Pinpoint the cell where the given text exists, returning its [X, Y] midpoint coordinate. 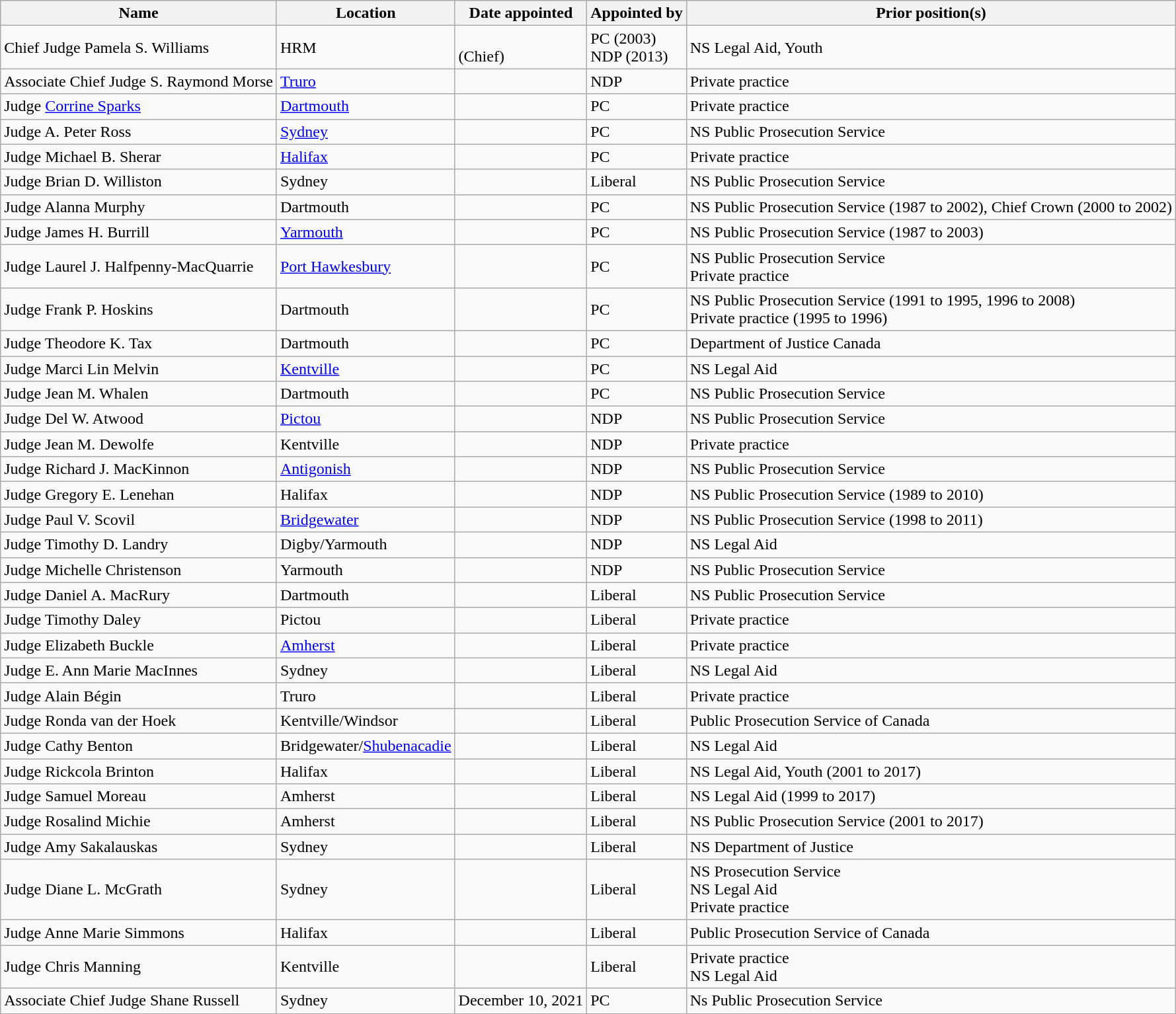
PC (2003) NDP (2013) [637, 48]
NS Legal Aid, Youth [931, 48]
Judge Alain Bégin [139, 695]
HRM [366, 48]
Judge Jean M. Whalen [139, 394]
Antigonish [366, 469]
(Chief) [521, 48]
Judge Rosalind Michie [139, 822]
Judge Michael B. Sherar [139, 157]
December 10, 2021 [521, 1001]
Judge Chris Manning [139, 966]
Judge Elizabeth Buckle [139, 645]
Date appointed [521, 13]
Prior position(s) [931, 13]
Judge Rickcola Brinton [139, 771]
Judge Amy Sakalauskas [139, 847]
Digby/Yarmouth [366, 545]
Judge Timothy D. Landry [139, 545]
Bridgewater [366, 520]
Judge Corrine Sparks [139, 106]
NS Public Prosecution Service (1989 to 2010) [931, 494]
Judge Alanna Murphy [139, 207]
Judge Anne Marie Simmons [139, 933]
Judge Cathy Benton [139, 746]
Bridgewater/Shubenacadie [366, 746]
Name [139, 13]
Judge Richard J. MacKinnon [139, 469]
Judge Ronda van der Hoek [139, 721]
Judge Frank P. Hoskins [139, 309]
Judge Daniel A. MacRury [139, 595]
Judge E. Ann Marie MacInnes [139, 670]
Judge Gregory E. Lenehan [139, 494]
Appointed by [637, 13]
Judge Laurel J. Halfpenny-MacQuarrie [139, 266]
Judge Samuel Moreau [139, 797]
Judge Del W. Atwood [139, 419]
NS Public Prosecution Service (2001 to 2017) [931, 822]
Associate Chief Judge S. Raymond Morse [139, 81]
Chief Judge Pamela S. Williams [139, 48]
Port Hawkesbury [366, 266]
Associate Chief Judge Shane Russell [139, 1001]
NS Public Prosecution Service (1987 to 2002), Chief Crown (2000 to 2002) [931, 207]
NS Legal Aid (1999 to 2017) [931, 797]
Kentville/Windsor [366, 721]
NS Department of Justice [931, 847]
NS Public Prosecution Service (1998 to 2011) [931, 520]
Location [366, 13]
NS Legal Aid, Youth (2001 to 2017) [931, 771]
Judge Diane L. McGrath [139, 890]
Judge Timothy Daley [139, 620]
Ns Public Prosecution Service [931, 1001]
NS Prosecution ServiceNS Legal AidPrivate practice [931, 890]
NS Public Prosecution ServicePrivate practice [931, 266]
Judge Theodore K. Tax [139, 343]
NS Public Prosecution Service (1987 to 2003) [931, 232]
Judge Marci Lin Melvin [139, 368]
Judge Paul V. Scovil [139, 520]
Private practiceNS Legal Aid [931, 966]
NS Public Prosecution Service (1991 to 1995, 1996 to 2008)Private practice (1995 to 1996) [931, 309]
Judge James H. Burrill [139, 232]
Judge Michelle Christenson [139, 570]
Judge Jean M. Dewolfe [139, 444]
Judge Brian D. Williston [139, 182]
Department of Justice Canada [931, 343]
Judge A. Peter Ross [139, 132]
